Output the [x, y] coordinate of the center of the cell containing the given text.  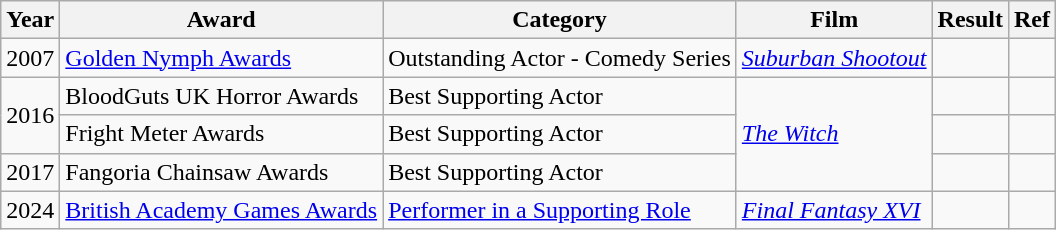
Fangoria Chainsaw Awards [222, 172]
Award [222, 20]
Performer in a Supporting Role [560, 210]
Category [560, 20]
2016 [30, 115]
Final Fantasy XVI [834, 210]
2024 [30, 210]
Suburban Shootout [834, 58]
Ref [1032, 20]
Year [30, 20]
Golden Nymph Awards [222, 58]
Fright Meter Awards [222, 134]
Outstanding Actor - Comedy Series [560, 58]
British Academy Games Awards [222, 210]
BloodGuts UK Horror Awards [222, 96]
Film [834, 20]
The Witch [834, 134]
2007 [30, 58]
2017 [30, 172]
Result [970, 20]
